Return [X, Y] of the center of cell containing provided text 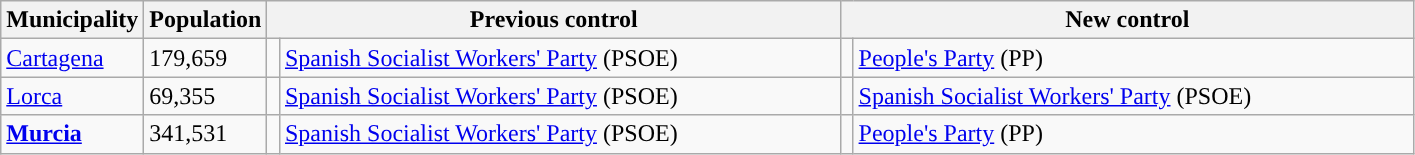
179,659 [206, 58]
Lorca [72, 96]
Cartagena [72, 58]
Municipality [72, 20]
69,355 [206, 96]
New control [1127, 20]
341,531 [206, 134]
Murcia [72, 134]
Population [206, 20]
Previous control [554, 20]
